Scan for the cell matching the given text and deliver its (X, Y) coordinate at center. 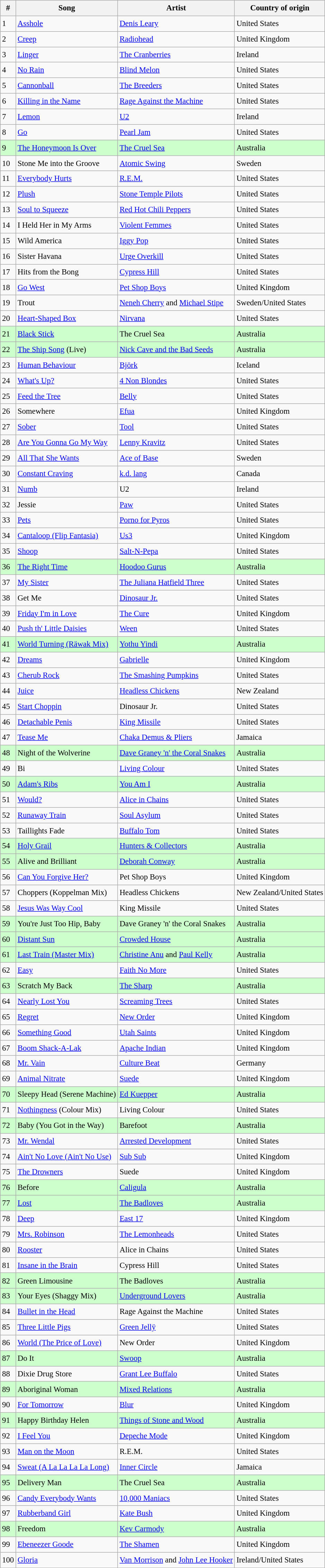
67 (8, 1048)
Dreams (67, 660)
My Sister (67, 582)
15 (8, 241)
88 (8, 1374)
Sober (67, 427)
Mrs. Robinson (67, 1234)
Iceland (280, 365)
Blind Melon (176, 70)
24 (8, 380)
Boom Shack-A-Lak (67, 1048)
Go (67, 132)
Canada (280, 474)
Jessie (67, 505)
Pets (67, 520)
7 (8, 116)
Deep (67, 1218)
The Honeymoon Is Over (67, 148)
Violent Femmes (176, 225)
93 (8, 1451)
Scratch My Back (67, 986)
Tease Me (67, 737)
49 (8, 769)
Country of origin (280, 8)
95 (8, 1482)
98 (8, 1529)
39 (8, 613)
Underground Lovers (176, 1296)
Do It (67, 1358)
94 (8, 1467)
Everybody Hurts (67, 179)
Ain't No Love (Ain't No Use) (67, 1157)
Sub Sub (176, 1157)
Ebeneezer Goode (67, 1545)
41 (8, 645)
Something Good (67, 1033)
63 (8, 986)
The Drowners (67, 1172)
Go West (67, 288)
16 (8, 256)
Björk (176, 365)
Nick Cave and the Bad Seeds (176, 349)
Asshole (67, 24)
Stone Me into the Groove (67, 164)
32 (8, 505)
3 (8, 55)
Nirvana (176, 319)
Swoop (176, 1358)
53 (8, 831)
Germany (280, 1064)
Get Me (67, 598)
Aboriginal Woman (67, 1390)
20 (8, 319)
Cantaloop (Flip Fantasia) (67, 536)
Deborah Conway (176, 861)
Grant Lee Buffalo (176, 1374)
Nothingness (Colour Mix) (67, 1110)
10 (8, 164)
83 (8, 1296)
10,000 Maniacs (176, 1498)
Cherub Rock (67, 676)
Atomic Swing (176, 164)
57 (8, 893)
Dixie Drug Store (67, 1374)
East 17 (176, 1218)
Sweat (A La La La La Long) (67, 1467)
37 (8, 582)
25 (8, 396)
35 (8, 552)
Baby (You Got in the Way) (67, 1125)
Hunters & Collectors (176, 846)
97 (8, 1514)
4 Non Blondes (176, 380)
44 (8, 691)
Creep (67, 40)
Salt-N-Pepa (176, 552)
40 (8, 629)
Are You Gonna Go My Way (67, 443)
70 (8, 1094)
Man on the Moon (67, 1451)
Black Stick (67, 334)
Screaming Trees (176, 1001)
89 (8, 1390)
72 (8, 1125)
Plush (67, 194)
Push th' Little Daisies (67, 629)
Sleepy Head (Serene Machine) (67, 1094)
The Breeders (176, 86)
Tool (176, 427)
Would? (67, 800)
100 (8, 1560)
Lenny Kravitz (176, 443)
62 (8, 970)
Denis Leary (176, 24)
Kate Bush (176, 1514)
Hoodoo Gurus (176, 567)
27 (8, 427)
Rubberband Girl (67, 1514)
Utah Saints (176, 1033)
All That She Wants (67, 458)
18 (8, 288)
Yothu Yindi (176, 645)
Paw (176, 505)
84 (8, 1312)
Rooster (67, 1250)
Depeche Mode (176, 1436)
Juice (67, 691)
Three Little Pigs (67, 1327)
The Cure (176, 613)
Sister Havana (67, 256)
Mr. Vain (67, 1064)
Trout (67, 303)
8 (8, 132)
Lemon (67, 116)
65 (8, 1017)
Ed Kuepper (176, 1094)
52 (8, 815)
Van Morrison and John Lee Hooker (176, 1560)
New Zealand (280, 691)
I Feel You (67, 1436)
66 (8, 1033)
Night of the Wolverine (67, 753)
New Zealand/United States (280, 893)
Urge Overkill (176, 256)
43 (8, 676)
30 (8, 474)
Iggy Pop (176, 241)
Killing in the Name (67, 101)
Efua (176, 412)
Song (67, 8)
Culture Beat (176, 1064)
75 (8, 1172)
17 (8, 272)
12 (8, 194)
Apache Indian (176, 1048)
74 (8, 1157)
Candy Everybody Wants (67, 1498)
26 (8, 412)
91 (8, 1421)
Cannonball (67, 86)
Faith No More (176, 970)
Your Eyes (Shaggy Mix) (67, 1296)
82 (8, 1281)
55 (8, 861)
54 (8, 846)
Mr. Wendal (67, 1141)
81 (8, 1265)
Human Behaviour (67, 365)
The Smashing Pumpkins (176, 676)
78 (8, 1218)
85 (8, 1327)
Hits from the Bong (67, 272)
Barefoot (176, 1125)
Bi (67, 769)
Buffalo Tom (176, 831)
Porno for Pyros (176, 520)
79 (8, 1234)
Animal Nitrate (67, 1079)
56 (8, 877)
90 (8, 1405)
# (8, 8)
59 (8, 924)
13 (8, 210)
58 (8, 909)
Taillights Fade (67, 831)
4 (8, 70)
Wild America (67, 241)
Somewhere (67, 412)
92 (8, 1436)
Easy (67, 970)
World (The Price of Love) (67, 1343)
I Held Her in My Arms (67, 225)
34 (8, 536)
2 (8, 40)
11 (8, 179)
Nearly Lost You (67, 1001)
51 (8, 800)
36 (8, 567)
Feed the Tree (67, 396)
Caligula (176, 1188)
Regret (67, 1017)
50 (8, 784)
Runaway Train (67, 815)
Happy Birthday Helen (67, 1421)
Chaka Demus & Pliers (176, 737)
Inner Circle (176, 1467)
Radiohead (176, 40)
Kev Carmody (176, 1529)
Gabrielle (176, 660)
Soul Asylum (176, 815)
Delivery Man (67, 1482)
The Right Time (67, 567)
6 (8, 101)
Distant Sun (67, 939)
Soul to Squeeze (67, 210)
Last Train (Master Mix) (67, 955)
You're Just Too Hip, Baby (67, 924)
1 (8, 24)
99 (8, 1545)
73 (8, 1141)
World Turning (Räwak Mix) (67, 645)
Arrested Development (176, 1141)
42 (8, 660)
Blur (176, 1405)
Stone Temple Pilots (176, 194)
Ween (176, 629)
87 (8, 1358)
The Cranberries (176, 55)
9 (8, 148)
71 (8, 1110)
Heart-Shaped Box (67, 319)
5 (8, 86)
Start Choppin (67, 706)
47 (8, 737)
80 (8, 1250)
Lost (67, 1203)
Neneh Cherry and Michael Stipe (176, 303)
33 (8, 520)
Mixed Relations (176, 1390)
Shoop (67, 552)
45 (8, 706)
The Shamen (176, 1545)
21 (8, 334)
Green Limousine (67, 1281)
64 (8, 1001)
Numb (67, 489)
Christine Anu and Paul Kelly (176, 955)
Holy Grail (67, 846)
23 (8, 365)
The Sharp (176, 986)
What's Up? (67, 380)
Red Hot Chili Peppers (176, 210)
69 (8, 1079)
68 (8, 1064)
Green Jellÿ (176, 1327)
Before (67, 1188)
22 (8, 349)
Constant Craving (67, 474)
Artist (176, 8)
The Ship Song (Live) (67, 349)
Detachable Penis (67, 722)
Sweden/United States (280, 303)
Jesus Was Way Cool (67, 909)
Freedom (67, 1529)
Gloria (67, 1560)
31 (8, 489)
Insane in the Brain (67, 1265)
Choppers (Koppelman Mix) (67, 893)
Things of Stone and Wood (176, 1421)
Ace of Base (176, 458)
Can You Forgive Her? (67, 877)
You Am I (176, 784)
77 (8, 1203)
14 (8, 225)
Belly (176, 396)
Bullet in the Head (67, 1312)
96 (8, 1498)
Ireland/United States (280, 1560)
86 (8, 1343)
29 (8, 458)
48 (8, 753)
Linger (67, 55)
Friday I'm in Love (67, 613)
19 (8, 303)
The Lemonheads (176, 1234)
28 (8, 443)
Crowded House (176, 939)
No Rain (67, 70)
76 (8, 1188)
46 (8, 722)
The Juliana Hatfield Three (176, 582)
60 (8, 939)
61 (8, 955)
Alive and Brilliant (67, 861)
k.d. lang (176, 474)
For Tomorrow (67, 1405)
Adam's Ribs (67, 784)
Us3 (176, 536)
38 (8, 598)
Pearl Jam (176, 132)
